Determine the (x, y) coordinate at the center of the cell enclosing the given text.  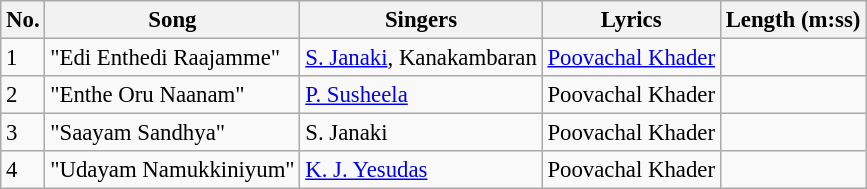
1 (23, 58)
No. (23, 20)
3 (23, 133)
S. Janaki (421, 133)
2 (23, 95)
K. J. Yesudas (421, 170)
Song (172, 20)
4 (23, 170)
Length (m:ss) (792, 20)
Singers (421, 20)
"Udayam Namukkiniyum" (172, 170)
S. Janaki, Kanakambaran (421, 58)
"Enthe Oru Naanam" (172, 95)
Lyrics (631, 20)
"Saayam Sandhya" (172, 133)
P. Susheela (421, 95)
"Edi Enthedi Raajamme" (172, 58)
